Identify which cell holds the provided text, then report its (X, Y) central coordinate. 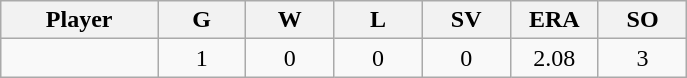
L (378, 20)
ERA (554, 20)
W (290, 20)
2.08 (554, 58)
SO (642, 20)
1 (202, 58)
Player (80, 20)
SV (466, 20)
G (202, 20)
3 (642, 58)
